Return (x, y) of the center of cell containing provided text 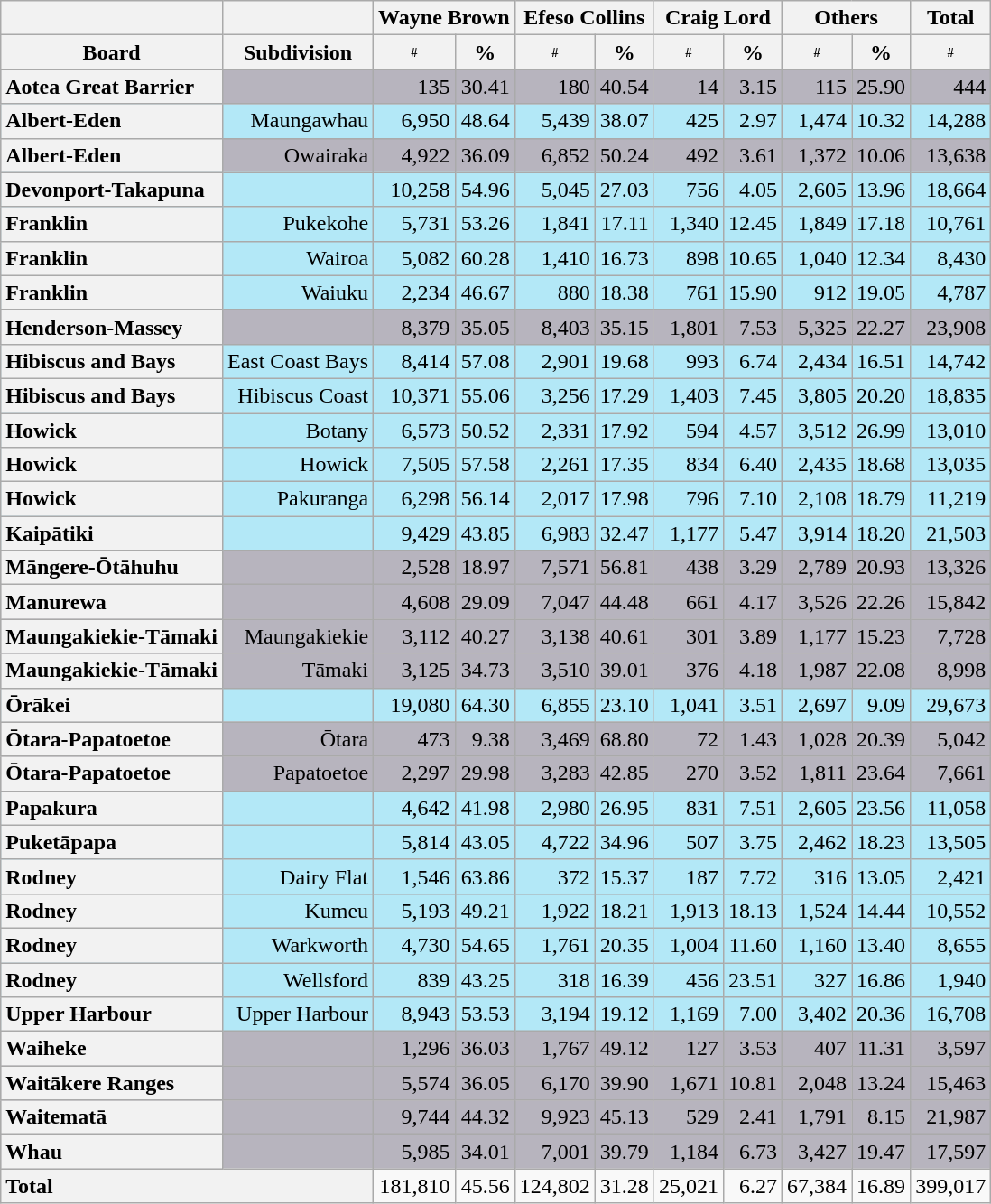
39.79 (625, 1152)
56.14 (485, 499)
Aotea Great Barrier (112, 87)
3.75 (753, 842)
53.53 (485, 1014)
Ōrākei (112, 705)
7.51 (753, 808)
8,414 (415, 361)
54.65 (485, 945)
839 (415, 979)
1,671 (688, 1083)
3,194 (554, 1014)
48.64 (485, 121)
2,980 (554, 808)
3,427 (816, 1152)
Ōtara (298, 739)
26.99 (881, 431)
7.00 (753, 1014)
18.38 (625, 292)
1,922 (554, 911)
3,138 (554, 636)
23.10 (625, 705)
25.90 (881, 87)
41.98 (485, 808)
9,923 (554, 1117)
2,789 (816, 568)
17.11 (625, 224)
34.96 (625, 842)
3.52 (753, 773)
3,112 (415, 636)
7,047 (554, 602)
407 (816, 1049)
40.54 (625, 87)
3,526 (816, 602)
796 (688, 499)
39.90 (625, 1083)
Hibiscus Coast (298, 395)
16.73 (625, 258)
13,010 (951, 431)
31.28 (625, 1186)
14.44 (881, 911)
2,297 (415, 773)
30.41 (485, 87)
13,505 (951, 842)
12.34 (881, 258)
Wellsford (298, 979)
473 (415, 739)
756 (688, 190)
39.01 (625, 671)
16.89 (881, 1186)
5,082 (415, 258)
8,998 (951, 671)
3,805 (816, 395)
1,849 (816, 224)
14,742 (951, 361)
1,767 (554, 1049)
Waitematā (112, 1117)
Manurewa (112, 602)
6,852 (554, 155)
2,528 (415, 568)
7,001 (554, 1152)
34.01 (485, 1152)
5,325 (816, 327)
3,597 (951, 1049)
18.68 (881, 465)
10.06 (881, 155)
327 (816, 979)
3,256 (554, 395)
4,787 (951, 292)
831 (688, 808)
Whau (112, 1152)
1,004 (688, 945)
7.53 (753, 327)
Tāmaki (298, 671)
Efeso Collins (584, 18)
20.93 (881, 568)
7.72 (753, 876)
45.56 (485, 1186)
50.24 (625, 155)
40.61 (625, 636)
1,340 (688, 224)
13,035 (951, 465)
1,040 (816, 258)
187 (688, 876)
1,474 (816, 121)
2,017 (554, 499)
1.43 (753, 739)
22.26 (881, 602)
1,940 (951, 979)
124,802 (554, 1186)
Kumeu (298, 911)
270 (688, 773)
3,125 (415, 671)
34.73 (485, 671)
1,841 (554, 224)
2,435 (816, 465)
43.85 (485, 533)
4.18 (753, 671)
4,722 (554, 842)
834 (688, 465)
181,810 (415, 1186)
6,855 (554, 705)
17.98 (625, 499)
21,987 (951, 1117)
22.27 (881, 327)
23,908 (951, 327)
7.10 (753, 499)
2,331 (554, 431)
49.21 (485, 911)
18.97 (485, 568)
13.24 (881, 1083)
18.21 (625, 911)
1,801 (688, 327)
316 (816, 876)
3,402 (816, 1014)
13.40 (881, 945)
15.23 (881, 636)
Maungakiekie (298, 636)
12.45 (753, 224)
42.85 (625, 773)
3.29 (753, 568)
2.97 (753, 121)
1,987 (816, 671)
912 (816, 292)
Owairaka (298, 155)
72 (688, 739)
7,661 (951, 773)
Papakura (112, 808)
20.20 (881, 395)
5,045 (554, 190)
5,985 (415, 1152)
25,021 (688, 1186)
Pakuranga (298, 499)
15.90 (753, 292)
10,761 (951, 224)
68.80 (625, 739)
3.51 (753, 705)
5,042 (951, 739)
880 (554, 292)
60.28 (485, 258)
20.39 (881, 739)
529 (688, 1117)
6,950 (415, 121)
456 (688, 979)
18.79 (881, 499)
8,403 (554, 327)
9,744 (415, 1117)
7,505 (415, 465)
14,288 (951, 121)
8,430 (951, 258)
1,811 (816, 773)
44.48 (625, 602)
3,469 (554, 739)
10,371 (415, 395)
23.64 (881, 773)
661 (688, 602)
27.03 (625, 190)
17.92 (625, 431)
43.05 (485, 842)
1,160 (816, 945)
54.96 (485, 190)
Craig Lord (718, 18)
1,041 (688, 705)
13.96 (881, 190)
20.36 (881, 1014)
10,258 (415, 190)
15,842 (951, 602)
19.05 (881, 292)
Kaipātiki (112, 533)
63.86 (485, 876)
43.25 (485, 979)
11,058 (951, 808)
Waiuku (298, 292)
36.05 (485, 1083)
19.47 (881, 1152)
40.27 (485, 636)
3.61 (753, 155)
6.74 (753, 361)
10.32 (881, 121)
9.38 (485, 739)
23.51 (753, 979)
6,983 (554, 533)
6.73 (753, 1152)
6,573 (415, 431)
438 (688, 568)
8.15 (881, 1117)
13,326 (951, 568)
372 (554, 876)
5,814 (415, 842)
8,943 (415, 1014)
898 (688, 258)
2.41 (753, 1117)
507 (688, 842)
1,761 (554, 945)
18.20 (881, 533)
1,403 (688, 395)
64.30 (485, 705)
2,108 (816, 499)
115 (816, 87)
5,193 (415, 911)
49.12 (625, 1049)
6.27 (753, 1186)
1,410 (554, 258)
5,439 (554, 121)
127 (688, 1049)
16.51 (881, 361)
Others (846, 18)
10.81 (753, 1083)
57.58 (485, 465)
Pukekohe (298, 224)
4,642 (415, 808)
399,017 (951, 1186)
2,048 (816, 1083)
Board (112, 52)
Waitākere Ranges (112, 1083)
3,510 (554, 671)
993 (688, 361)
36.03 (485, 1049)
4,608 (415, 602)
6,170 (554, 1083)
29,673 (951, 705)
11,219 (951, 499)
1,546 (415, 876)
6,298 (415, 499)
18.13 (753, 911)
2,901 (554, 361)
11.60 (753, 945)
761 (688, 292)
2,697 (816, 705)
32.47 (625, 533)
53.26 (485, 224)
3.53 (753, 1049)
Wairoa (298, 258)
10,552 (951, 911)
18,835 (951, 395)
6.40 (753, 465)
318 (554, 979)
4.05 (753, 190)
50.52 (485, 431)
10.65 (753, 258)
29.98 (485, 773)
4,730 (415, 945)
Botany (298, 431)
23.56 (881, 808)
17.18 (881, 224)
35.05 (485, 327)
1,296 (415, 1049)
Puketāpapa (112, 842)
Subdivision (298, 52)
14 (688, 87)
2,421 (951, 876)
17,597 (951, 1152)
13,638 (951, 155)
46.67 (485, 292)
22.08 (881, 671)
17.35 (625, 465)
29.09 (485, 602)
Warkworth (298, 945)
1,524 (816, 911)
135 (415, 87)
16.39 (625, 979)
19.68 (625, 361)
4.17 (753, 602)
3,283 (554, 773)
18.23 (881, 842)
1,184 (688, 1152)
Devonport-Takapuna (112, 190)
18,664 (951, 190)
2,434 (816, 361)
Wayne Brown (444, 18)
21,503 (951, 533)
492 (688, 155)
594 (688, 431)
11.31 (881, 1049)
1,791 (816, 1117)
19,080 (415, 705)
45.13 (625, 1117)
301 (688, 636)
Maungawhau (298, 121)
4,922 (415, 155)
9,429 (415, 533)
7,728 (951, 636)
Māngere-Ōtāhuhu (112, 568)
9.09 (881, 705)
16.86 (881, 979)
26.95 (625, 808)
8,379 (415, 327)
3,512 (816, 431)
44.32 (485, 1117)
5.47 (753, 533)
16,708 (951, 1014)
2,462 (816, 842)
Papatoetoe (298, 773)
5,574 (415, 1083)
17.29 (625, 395)
Dairy Flat (298, 876)
Waiheke (112, 1049)
1,913 (688, 911)
19.12 (625, 1014)
East Coast Bays (298, 361)
1,169 (688, 1014)
3.15 (753, 87)
1,372 (816, 155)
36.09 (485, 155)
20.35 (625, 945)
4.57 (753, 431)
7,571 (554, 568)
55.06 (485, 395)
425 (688, 121)
38.07 (625, 121)
57.08 (485, 361)
2,234 (415, 292)
2,261 (554, 465)
7.45 (753, 395)
13.05 (881, 876)
444 (951, 87)
376 (688, 671)
Henderson-Massey (112, 327)
3.89 (753, 636)
35.15 (625, 327)
15,463 (951, 1083)
15.37 (625, 876)
56.81 (625, 568)
1,028 (816, 739)
180 (554, 87)
8,655 (951, 945)
5,731 (415, 224)
3,914 (816, 533)
67,384 (816, 1186)
